Identify which cell holds the provided text, then report its [X, Y] central coordinate. 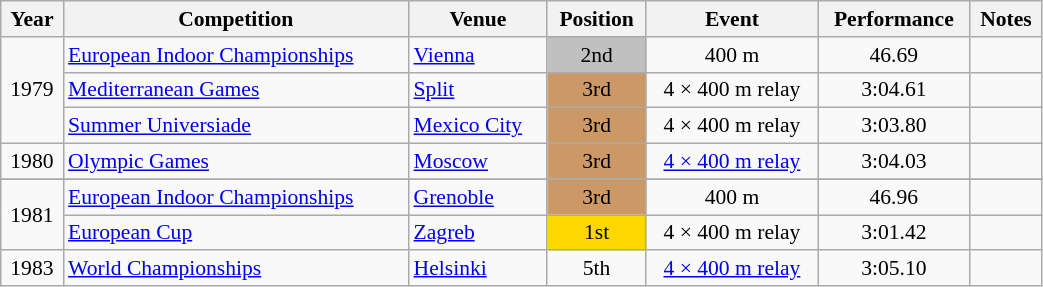
Mexico City [478, 126]
Event [732, 19]
Mediterranean Games [236, 90]
1980 [32, 162]
1981 [32, 214]
European Cup [236, 233]
Summer Universiade [236, 126]
2nd [596, 55]
Venue [478, 19]
3:04.61 [894, 90]
3:01.42 [894, 233]
Helsinki [478, 269]
1st [596, 233]
46.96 [894, 197]
Grenoble [478, 197]
Notes [1006, 19]
3:03.80 [894, 126]
Competition [236, 19]
Olympic Games [236, 162]
46.69 [894, 55]
1983 [32, 269]
5th [596, 269]
1979 [32, 90]
Moscow [478, 162]
Split [478, 90]
3:04.03 [894, 162]
3:05.10 [894, 269]
Position [596, 19]
Vienna [478, 55]
Zagreb [478, 233]
Year [32, 19]
World Championships [236, 269]
Performance [894, 19]
